Search for the cell housing the specified text and yield its [x, y] center coordinate. 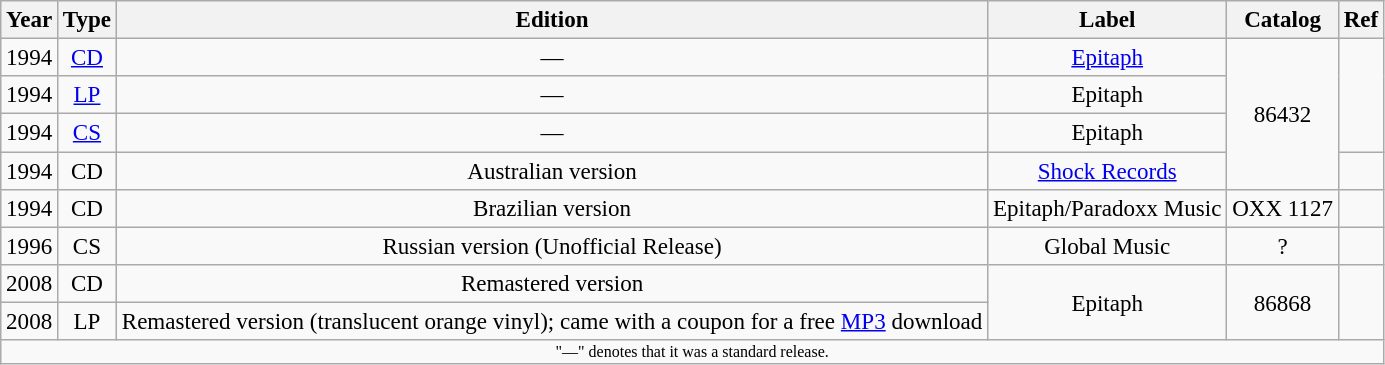
Ref [1360, 20]
Remastered version [552, 284]
Global Music [1108, 246]
Catalog [1283, 20]
Year [30, 20]
86432 [1283, 114]
Brazilian version [552, 208]
Epitaph/Paradoxx Music [1108, 208]
Australian version [552, 171]
Edition [552, 20]
Shock Records [1108, 171]
OXX 1127 [1283, 208]
1996 [30, 246]
Remastered version (translucent orange vinyl); came with a coupon for a free MP3 download [552, 321]
? [1283, 246]
Russian version (Unofficial Release) [552, 246]
Type [88, 20]
86868 [1283, 302]
"—" denotes that it was a standard release. [692, 352]
Label [1108, 20]
